Capture the cell that displays the provided text and extract its [x, y] central coordinate. 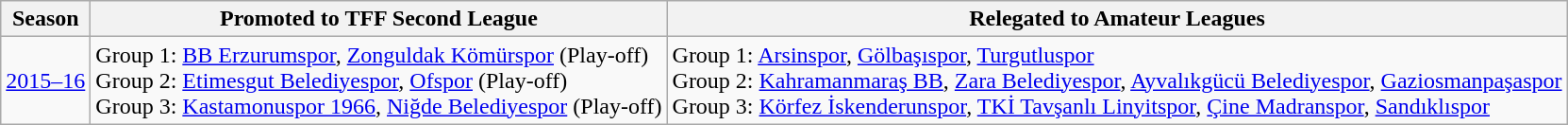
Promoted to TFF Second League [379, 19]
2015–16 [45, 80]
Season [45, 19]
Relegated to Amateur Leagues [1117, 19]
